Detect which cell encompasses the target text, then output its (x, y) center coordinate. 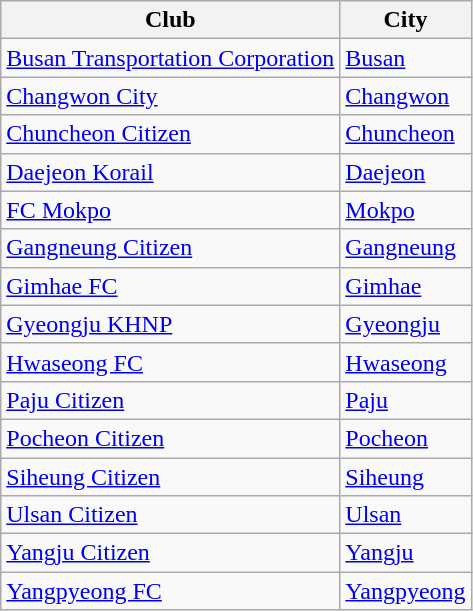
Pocheon (406, 438)
Paju Citizen (170, 400)
Gyeongju (406, 324)
Chuncheon Citizen (170, 134)
Mokpo (406, 210)
Gimhae (406, 286)
Siheung Citizen (170, 477)
Gimhae FC (170, 286)
Busan Transportation Corporation (170, 58)
Pocheon Citizen (170, 438)
Yangpyeong (406, 591)
Daejeon Korail (170, 172)
Club (170, 20)
Hwaseong (406, 362)
Gyeongju KHNP (170, 324)
Gangneung Citizen (170, 248)
City (406, 20)
Hwaseong FC (170, 362)
Yangju (406, 553)
Changwon (406, 96)
Busan (406, 58)
Yangpyeong FC (170, 591)
Siheung (406, 477)
Paju (406, 400)
FC Mokpo (170, 210)
Changwon City (170, 96)
Gangneung (406, 248)
Ulsan Citizen (170, 515)
Yangju Citizen (170, 553)
Chuncheon (406, 134)
Ulsan (406, 515)
Daejeon (406, 172)
